Detect which cell encompasses the target text, then output its (x, y) center coordinate. 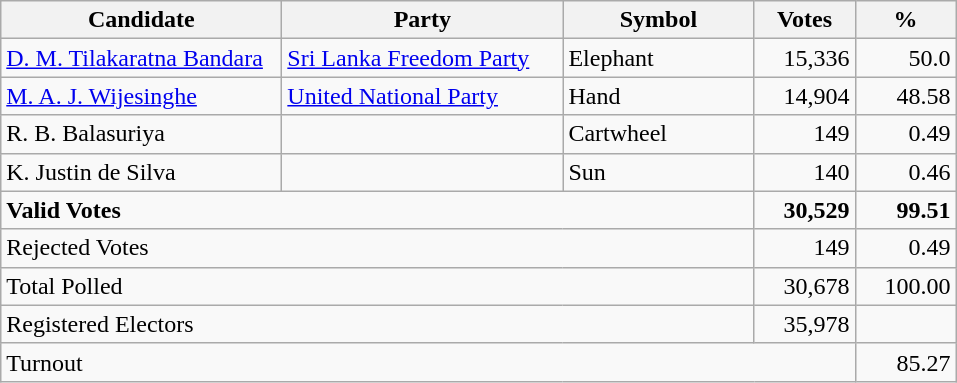
35,978 (804, 324)
Votes (804, 20)
D. M. Tilakaratna Bandara (142, 58)
Turnout (428, 362)
14,904 (804, 96)
30,529 (804, 210)
99.51 (906, 210)
Valid Votes (378, 210)
Total Polled (378, 286)
Hand (658, 96)
% (906, 20)
50.0 (906, 58)
R. B. Balasuriya (142, 134)
Rejected Votes (378, 248)
30,678 (804, 286)
United National Party (422, 96)
Registered Electors (378, 324)
K. Justin de Silva (142, 172)
140 (804, 172)
Party (422, 20)
85.27 (906, 362)
Sun (658, 172)
Sri Lanka Freedom Party (422, 58)
Cartwheel (658, 134)
48.58 (906, 96)
15,336 (804, 58)
Elephant (658, 58)
Candidate (142, 20)
M. A. J. Wijesinghe (142, 96)
Symbol (658, 20)
100.00 (906, 286)
0.46 (906, 172)
